Pinpoint the cell where the given text exists, returning its [x, y] midpoint coordinate. 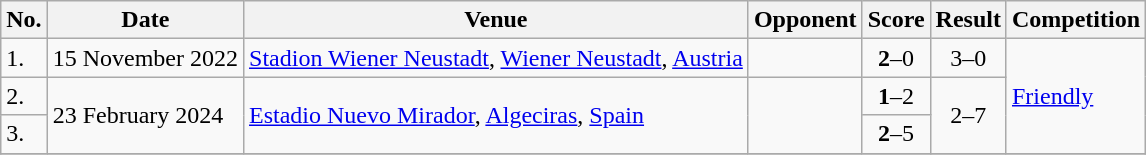
Date [145, 20]
Stadion Wiener Neustadt, Wiener Neustadt, Austria [496, 58]
3. [24, 134]
2–5 [896, 134]
Competition [1076, 20]
Opponent [805, 20]
1. [24, 58]
2–7 [968, 115]
1–2 [896, 96]
2. [24, 96]
Result [968, 20]
15 November 2022 [145, 58]
No. [24, 20]
Estadio Nuevo Mirador, Algeciras, Spain [496, 115]
3–0 [968, 58]
Venue [496, 20]
23 February 2024 [145, 115]
2–0 [896, 58]
Score [896, 20]
Friendly [1076, 96]
